Return (X, Y) of the center of cell containing provided text 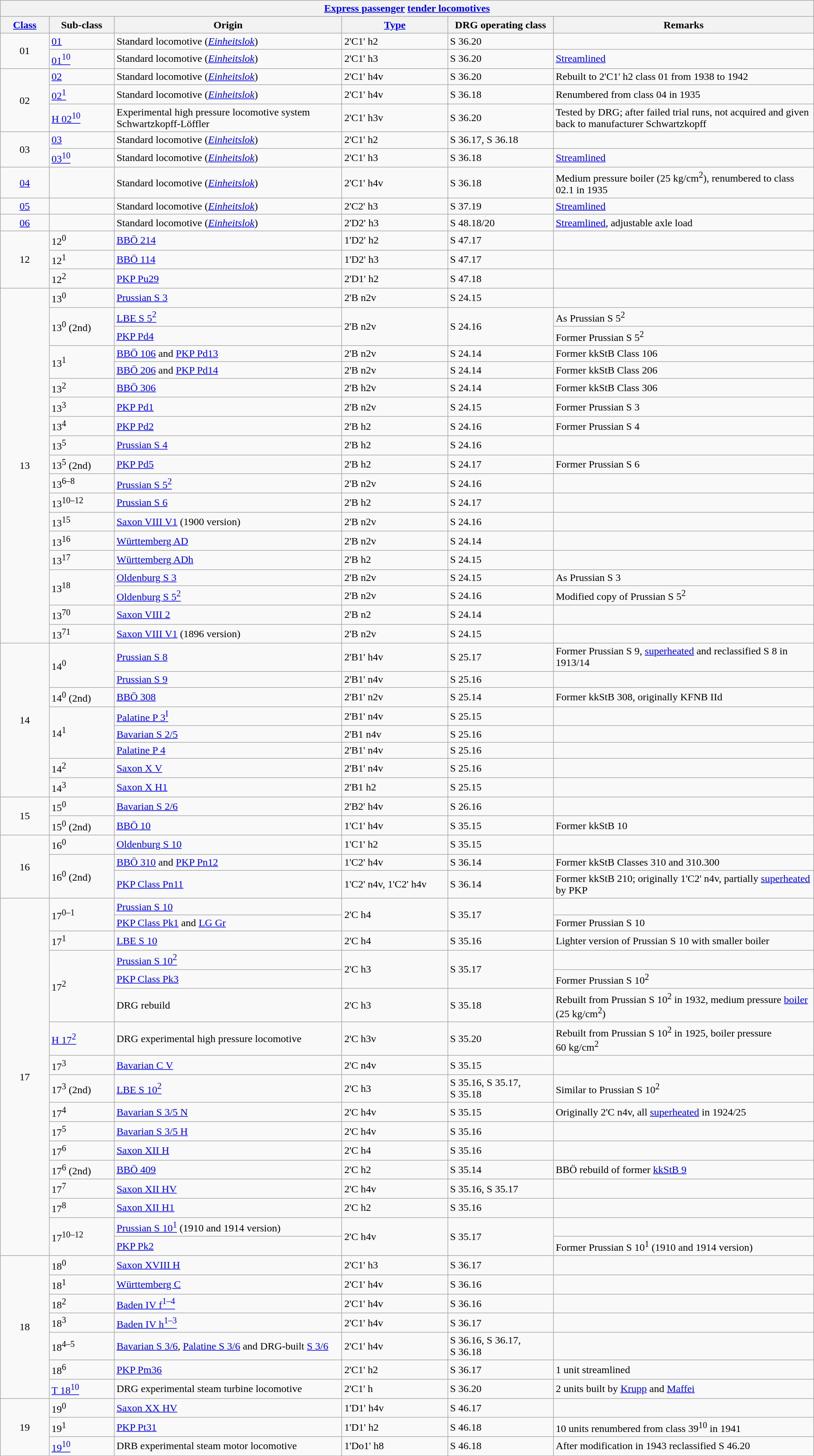
PKP Class Pk1 and LG Gr (228, 923)
LBE S 102 (228, 1089)
BBÖ 308 (228, 697)
17 (25, 1077)
2'B h2v (395, 388)
18 (25, 1327)
180 (82, 1265)
1'C1' h4v (395, 825)
S 47.18 (501, 279)
S 35.14 (501, 1170)
1318 (82, 587)
Tested by DRG; after failed trial runs, not acquired and given back to manufacturer Schwartzkopff (683, 118)
After modification in 1943 reclassified S 46.20 (683, 1446)
Rebuilt to 2'C1' h2 class 01 from 1938 to 1942 (683, 76)
130 (82, 298)
Saxon VIII 2 (228, 615)
H 172 (82, 1039)
171 (82, 941)
Former Prussian S 6 (683, 465)
2'B2' h4v (395, 806)
120 (82, 240)
Former Prussian S 52 (683, 336)
BBÖ 114 (228, 259)
Modified copy of Prussian S 52 (683, 596)
13 (25, 465)
1'D2' h2 (395, 240)
16 (25, 867)
1317 (82, 560)
173 (82, 1065)
135 (82, 446)
1310–12 (82, 502)
S 46.17 (501, 1408)
122 (82, 279)
Prussian S 102 (228, 960)
Oldenburg S 10 (228, 845)
Bavarian S 3/5 H (228, 1132)
PKP Pt31 (228, 1427)
1'D1' h4v (395, 1408)
130 (2nd) (82, 326)
1'C2' h4v (395, 862)
DRG experimental high pressure locomotive (228, 1039)
Experimental high pressure locomotive system Schwartzkopff-Löffler (228, 118)
BBÖ rebuild of former kkStB 9 (683, 1170)
Baden IV h1–3 (228, 1322)
183 (82, 1322)
178 (82, 1208)
172 (82, 986)
S 25.14 (501, 697)
Former Prussian S 3 (683, 407)
190 (82, 1408)
Type (395, 25)
135 (2nd) (82, 465)
S 36.16, S 36.17, S 36.18 (501, 1347)
Bavarian C V (228, 1065)
Württemberg C (228, 1285)
2'B1 n4v (395, 734)
BBÖ 214 (228, 240)
Former kkStB Class 306 (683, 388)
2'C2' h3 (395, 206)
Rebuilt from Prussian S 102 in 1932, medium pressure boiler (25 kg/cm2) (683, 1005)
Saxon XII HV (228, 1189)
BBÖ 106 and PKP Pd13 (228, 354)
176 (82, 1151)
Former kkStB Class 206 (683, 370)
170–1 (82, 915)
S 35.20 (501, 1039)
160 (82, 845)
PKP Pm36 (228, 1370)
177 (82, 1189)
Similar to Prussian S 102 (683, 1089)
Former Prussian S 101 (1910 and 1914 version) (683, 1246)
DRG rebuild (228, 1005)
BBÖ 206 and PKP Pd14 (228, 370)
PKP Pd5 (228, 465)
Sub-class (82, 25)
Prussian S 9 (228, 679)
2'C1' h (395, 1389)
Oldenburg S 52 (228, 596)
Origin (228, 25)
Baden IV f1–4 (228, 1304)
141 (82, 733)
1370 (82, 615)
DRB experimental steam motor locomotive (228, 1446)
1'D1' h2 (395, 1427)
Prussian S 8 (228, 657)
Bavarian S 3/5 N (228, 1112)
Former Prussian S 102 (683, 979)
1315 (82, 522)
140 (2nd) (82, 697)
DRG experimental steam turbine locomotive (228, 1389)
150 (82, 806)
2'C h3v (395, 1039)
Württemberg AD (228, 541)
As Prussian S 3 (683, 578)
Former kkStB Classes 310 and 310.300 (683, 862)
2'C1' h3v (395, 118)
Former Prussian S 4 (683, 426)
Saxon XX HV (228, 1408)
1 unit streamlined (683, 1370)
DRG operating class (501, 25)
Rebuilt from Prussian S 102 in 1925, boiler pressure 60 kg/cm2 (683, 1039)
Bavarian S 3/6, Palatine S 3/6 and DRG-built S 3/6 (228, 1347)
Streamlined, adjustable axle load (683, 222)
132 (82, 388)
2'D2' h3 (395, 222)
1'C2' n4v, 1'C2' h4v (395, 885)
10 units renumbered from class 3910 in 1941 (683, 1427)
S 35.18 (501, 1005)
Bavarian S 2/5 (228, 734)
BBÖ 10 (228, 825)
Medium pressure boiler (25 kg/cm2), renumbered to class 02.1 in 1935 (683, 183)
PKP Pd1 (228, 407)
BBÖ 409 (228, 1170)
Former kkStB 210; originally 1'C2' n4v, partially superheated by PKP (683, 885)
Oldenburg S 3 (228, 578)
182 (82, 1304)
1'D2' h3 (395, 259)
0310 (82, 158)
Prussian S 52 (228, 483)
1910 (82, 1446)
Saxon X H1 (228, 787)
S 35.16, S 35.17, S 35.18 (501, 1089)
021 (82, 94)
Prussian S 10 (228, 906)
06 (25, 222)
1371 (82, 634)
173 (2nd) (82, 1089)
S 35.16, S 35.17 (501, 1189)
2'D1' h2 (395, 279)
S 37.19 (501, 206)
14 (25, 720)
S 26.16 (501, 806)
15 (25, 816)
Renumbered from class 04 in 1935 (683, 94)
Prussian S 6 (228, 502)
S 25.17 (501, 657)
PKP Class Pk3 (228, 979)
2'B1' n2v (395, 697)
H 0210 (82, 118)
BBÖ 306 (228, 388)
Former Prussian S 10 (683, 923)
PKP Class Pn11 (228, 885)
LBE S 52 (228, 317)
12 (25, 259)
Originally 2'C n4v, all superheated in 1924/25 (683, 1112)
131 (82, 362)
133 (82, 407)
140 (82, 666)
05 (25, 206)
04 (25, 183)
150 (2nd) (82, 825)
181 (82, 1285)
Remarks (683, 25)
186 (82, 1370)
1316 (82, 541)
121 (82, 259)
Prussian S 4 (228, 446)
Palatine P 3I (228, 716)
142 (82, 769)
175 (82, 1132)
Württemberg ADh (228, 560)
2'B1' h4v (395, 657)
Saxon X V (228, 769)
176 (2nd) (82, 1170)
Saxon VIII V1 (1900 version) (228, 522)
Former kkStB 308, originally KFNB IId (683, 697)
S 48.18/20 (501, 222)
LBE S 10 (228, 941)
Prussian S 3 (228, 298)
Class (25, 25)
1'C1' h2 (395, 845)
191 (82, 1427)
2'B1 h2 (395, 787)
S 36.17, S 36.18 (501, 140)
Lighter version of Prussian S 10 with smaller boiler (683, 941)
2'B n2 (395, 615)
T 1810 (82, 1389)
Saxon VIII V1 (1896 version) (228, 634)
160 (2nd) (82, 876)
PKP Pd4 (228, 336)
184–5 (82, 1347)
Saxon XII H1 (228, 1208)
0110 (82, 59)
Former Prussian S 9, superheated and reclassified S 8 in 1913/14 (683, 657)
143 (82, 787)
19 (25, 1427)
Express passenger tender locomotives (407, 9)
134 (82, 426)
PKP Pd2 (228, 426)
136–8 (82, 483)
Bavarian S 2/6 (228, 806)
BBÖ 310 and PKP Pn12 (228, 862)
1'Do1' h8 (395, 1446)
Saxon XVIII H (228, 1265)
As Prussian S 52 (683, 317)
174 (82, 1112)
PKP Pk2 (228, 1246)
PKP Pu29 (228, 279)
Saxon XII H (228, 1151)
Prussian S 101 (1910 and 1914 version) (228, 1227)
2'C n4v (395, 1065)
Palatine P 4 (228, 750)
Former kkStB Class 106 (683, 354)
Former kkStB 10 (683, 825)
2 units built by Krupp and Maffei (683, 1389)
1710–12 (82, 1237)
